Extract the (X, Y) coordinate from the center of the cell holding the provided text.  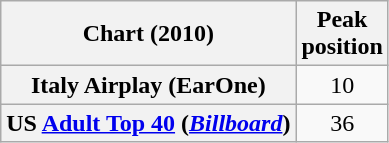
10 (342, 85)
36 (342, 123)
Chart (2010) (148, 34)
Peakposition (342, 34)
Italy Airplay (EarOne) (148, 85)
US Adult Top 40 (Billboard) (148, 123)
